Return [X, Y] of the center of cell containing provided text 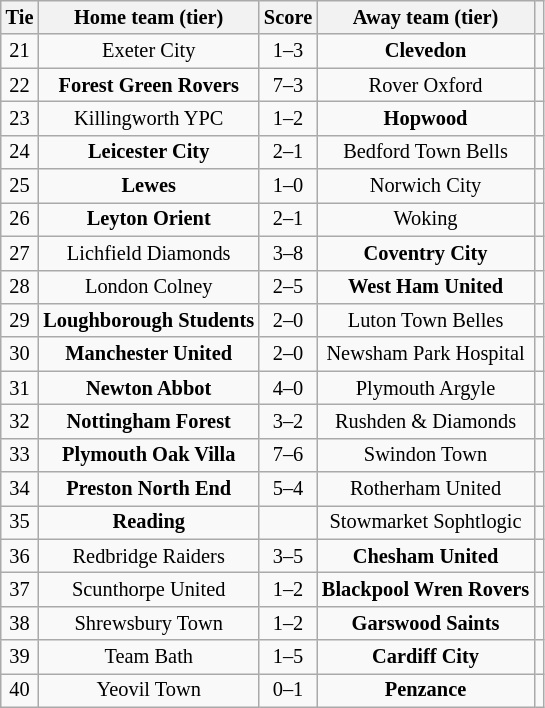
Home team (tier) [148, 17]
Plymouth Oak Villa [148, 455]
7–6 [288, 455]
Yeovil Town [148, 690]
Garswood Saints [426, 623]
38 [20, 623]
Lichfield Diamonds [148, 253]
Cardiff City [426, 657]
26 [20, 219]
West Ham United [426, 287]
21 [20, 51]
3–8 [288, 253]
1–3 [288, 51]
Hopwood [426, 118]
28 [20, 287]
23 [20, 118]
Woking [426, 219]
Away team (tier) [426, 17]
Penzance [426, 690]
Exeter City [148, 51]
Norwich City [426, 186]
1–5 [288, 657]
37 [20, 589]
1–0 [288, 186]
22 [20, 85]
Chesham United [426, 556]
39 [20, 657]
0–1 [288, 690]
Newton Abbot [148, 388]
Coventry City [426, 253]
Score [288, 17]
3–5 [288, 556]
7–3 [288, 85]
Stowmarket Sophtlogic [426, 522]
Tie [20, 17]
31 [20, 388]
Reading [148, 522]
32 [20, 421]
3–2 [288, 421]
40 [20, 690]
35 [20, 522]
Plymouth Argyle [426, 388]
London Colney [148, 287]
36 [20, 556]
Newsham Park Hospital [426, 354]
Team Bath [148, 657]
Redbridge Raiders [148, 556]
Scunthorpe United [148, 589]
Loughborough Students [148, 320]
24 [20, 152]
Shrewsbury Town [148, 623]
Luton Town Belles [426, 320]
Rushden & Diamonds [426, 421]
Preston North End [148, 489]
27 [20, 253]
Manchester United [148, 354]
2–5 [288, 287]
Lewes [148, 186]
4–0 [288, 388]
33 [20, 455]
Nottingham Forest [148, 421]
Blackpool Wren Rovers [426, 589]
Clevedon [426, 51]
Leicester City [148, 152]
Bedford Town Bells [426, 152]
Killingworth YPC [148, 118]
30 [20, 354]
25 [20, 186]
Forest Green Rovers [148, 85]
Swindon Town [426, 455]
34 [20, 489]
Rover Oxford [426, 85]
5–4 [288, 489]
Rotherham United [426, 489]
Leyton Orient [148, 219]
29 [20, 320]
